Identify which cell holds the provided text, then report its (x, y) central coordinate. 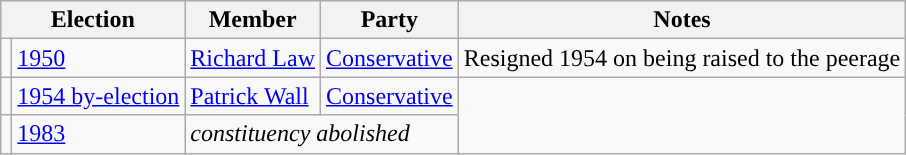
1954 by-election (98, 96)
constituency abolished (322, 134)
Richard Law (253, 58)
Member (253, 20)
Patrick Wall (253, 96)
Party (390, 20)
Notes (682, 20)
Election (93, 20)
1950 (98, 58)
1983 (98, 134)
Resigned 1954 on being raised to the peerage (682, 58)
